Return (X, Y) of the center of cell containing provided text 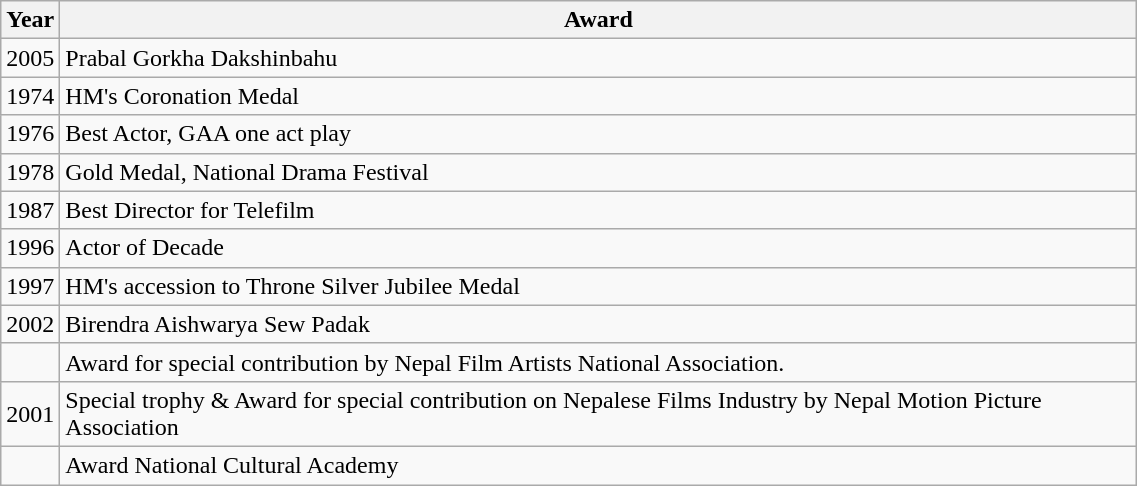
1976 (30, 134)
HM's Coronation Medal (598, 96)
1997 (30, 286)
Best Director for Telefilm (598, 210)
1974 (30, 96)
2001 (30, 414)
Gold Medal, National Drama Festival (598, 172)
1978 (30, 172)
Year (30, 20)
2005 (30, 58)
Best Actor, GAA one act play (598, 134)
1987 (30, 210)
HM's accession to Throne Silver Jubilee Medal (598, 286)
2002 (30, 324)
Prabal Gorkha Dakshinbahu (598, 58)
Award for special contribution by Nepal Film Artists National Association. (598, 362)
Award (598, 20)
Actor of Decade (598, 248)
Special trophy & Award for special contribution on Nepalese Films Industry by Nepal Motion Picture Association (598, 414)
Birendra Aishwarya Sew Padak (598, 324)
Award National Cultural Academy (598, 465)
1996 (30, 248)
